Find where the given text appears and provide that cell's center as [X, Y] coordinate. 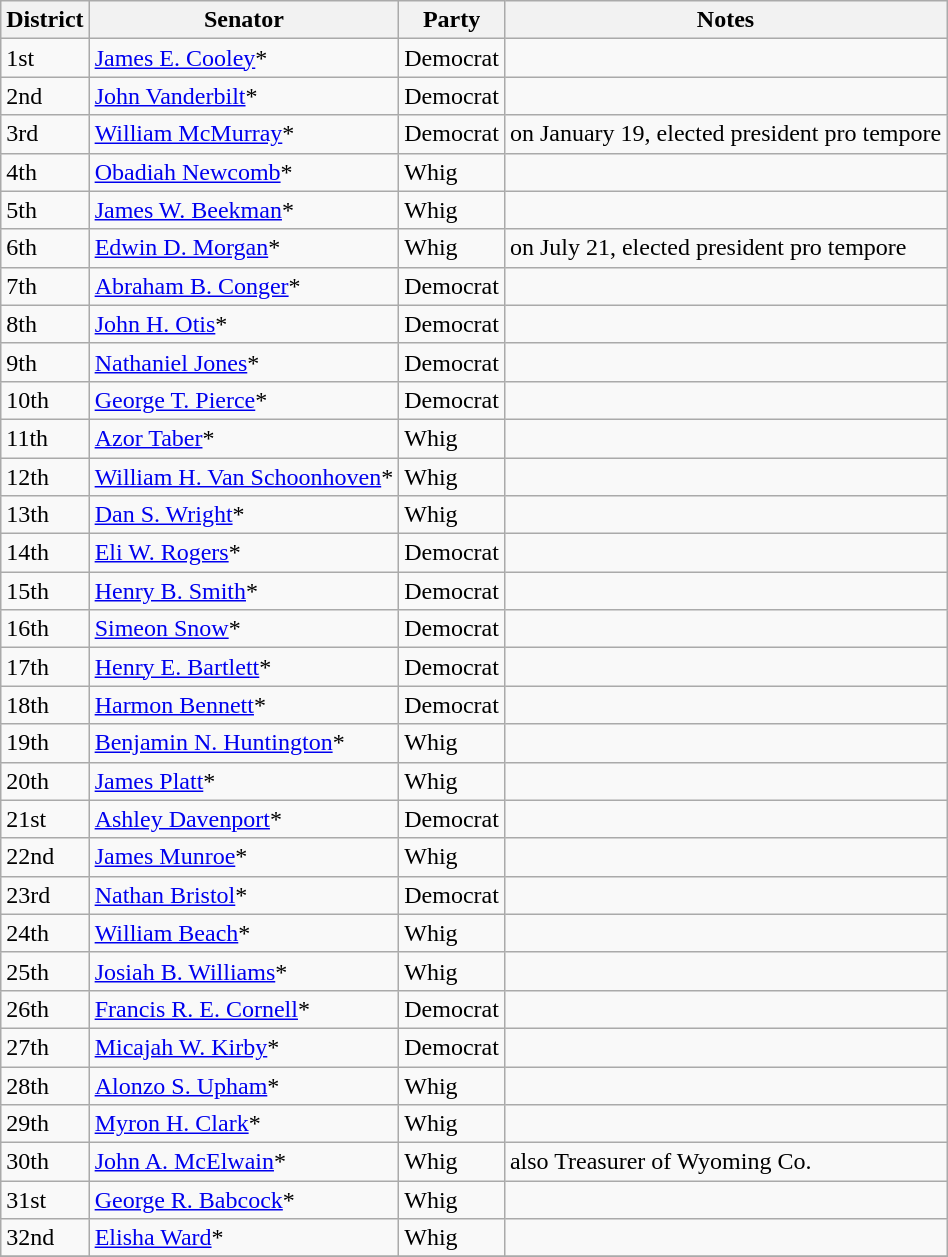
12th [45, 477]
27th [45, 1047]
William McMurray* [244, 134]
District [45, 20]
13th [45, 515]
Harmon Bennett* [244, 705]
Micajah W. Kirby* [244, 1047]
30th [45, 1162]
James E. Cooley* [244, 58]
16th [45, 629]
Eli W. Rogers* [244, 553]
17th [45, 667]
31st [45, 1200]
James Munroe* [244, 857]
Benjamin N. Huntington* [244, 743]
9th [45, 362]
3rd [45, 134]
4th [45, 172]
19th [45, 743]
Dan S. Wright* [244, 515]
Ashley Davenport* [244, 819]
Abraham B. Conger* [244, 286]
2nd [45, 96]
23rd [45, 895]
William H. Van Schoonhoven* [244, 477]
Senator [244, 20]
Edwin D. Morgan* [244, 248]
29th [45, 1124]
32nd [45, 1238]
James Platt* [244, 781]
Francis R. E. Cornell* [244, 1009]
15th [45, 591]
Nathan Bristol* [244, 895]
also Treasurer of Wyoming Co. [725, 1162]
Party [452, 20]
26th [45, 1009]
7th [45, 286]
Henry E. Bartlett* [244, 667]
Simeon Snow* [244, 629]
5th [45, 210]
20th [45, 781]
Elisha Ward* [244, 1238]
George T. Pierce* [244, 400]
1st [45, 58]
Notes [725, 20]
on January 19, elected president pro tempore [725, 134]
John Vanderbilt* [244, 96]
Obadiah Newcomb* [244, 172]
22nd [45, 857]
28th [45, 1085]
Alonzo S. Upham* [244, 1085]
James W. Beekman* [244, 210]
John H. Otis* [244, 324]
Azor Taber* [244, 438]
11th [45, 438]
24th [45, 933]
21st [45, 819]
Henry B. Smith* [244, 591]
Josiah B. Williams* [244, 971]
William Beach* [244, 933]
John A. McElwain* [244, 1162]
14th [45, 553]
8th [45, 324]
18th [45, 705]
on July 21, elected president pro tempore [725, 248]
10th [45, 400]
Nathaniel Jones* [244, 362]
25th [45, 971]
Myron H. Clark* [244, 1124]
6th [45, 248]
George R. Babcock* [244, 1200]
